Extract the (x, y) coordinate from the center of the cell holding the provided text.  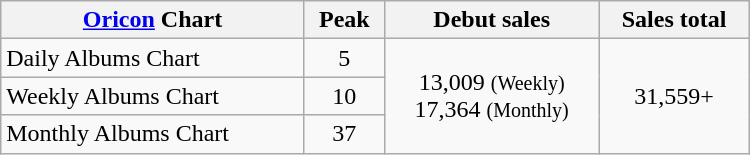
Oricon Chart (152, 20)
Peak (344, 20)
Weekly Albums Chart (152, 96)
37 (344, 134)
Debut sales (492, 20)
Daily Albums Chart (152, 58)
31,559+ (674, 96)
Sales total (674, 20)
Monthly Albums Chart (152, 134)
13,009 (Weekly)17,364 (Monthly) (492, 96)
10 (344, 96)
5 (344, 58)
